Scan for the cell matching the given text and deliver its (X, Y) coordinate at center. 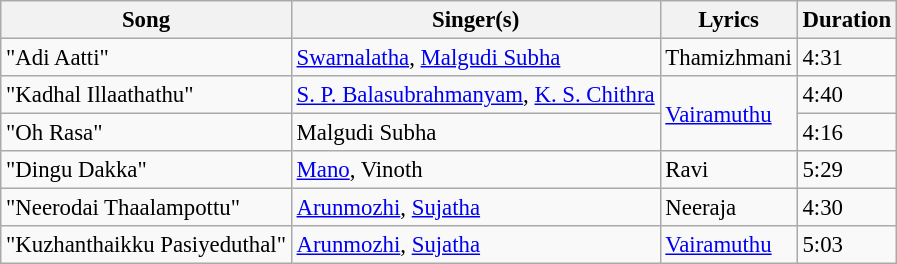
Lyrics (728, 20)
4:31 (846, 58)
Neeraja (728, 208)
Duration (846, 20)
"Neerodai Thaalampottu" (146, 208)
4:16 (846, 133)
Singer(s) (476, 20)
Malgudi Subha (476, 133)
5:03 (846, 245)
Ravi (728, 170)
4:30 (846, 208)
"Kuzhanthaikku Pasiyeduthal" (146, 245)
"Dingu Dakka" (146, 170)
"Kadhal Illaathathu" (146, 95)
"Oh Rasa" (146, 133)
Thamizhmani (728, 58)
Mano, Vinoth (476, 170)
5:29 (846, 170)
S. P. Balasubrahmanyam, K. S. Chithra (476, 95)
Swarnalatha, Malgudi Subha (476, 58)
Song (146, 20)
"Adi Aatti" (146, 58)
4:40 (846, 95)
